Detect which cell encompasses the target text, then output its [x, y] center coordinate. 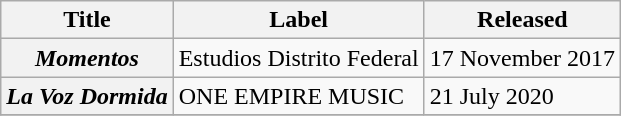
Momentos [87, 58]
Released [522, 20]
Label [298, 20]
Estudios Distrito Federal [298, 58]
21 July 2020 [522, 96]
Title [87, 20]
ONE EMPIRE MUSIC [298, 96]
17 November 2017 [522, 58]
La Voz Dormida [87, 96]
